Scan for the cell matching the given text and deliver its [X, Y] coordinate at center. 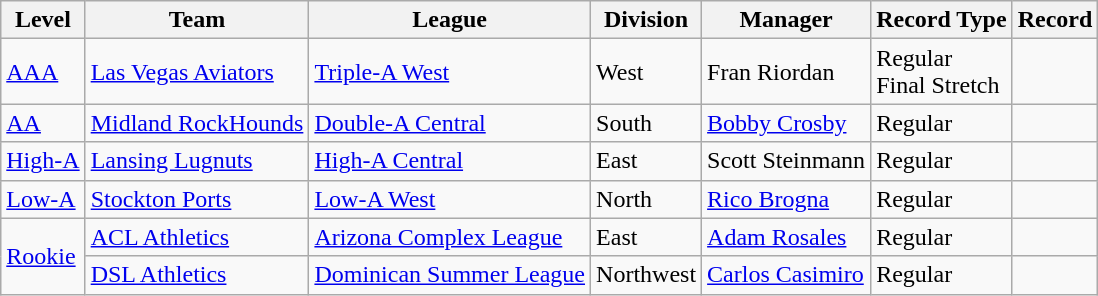
Scott Steinmann [786, 161]
Triple-A West [450, 72]
South [646, 123]
Manager [786, 20]
Midland RockHounds [197, 123]
League [450, 20]
Low-A [43, 199]
Level [43, 20]
Arizona Complex League [450, 237]
Adam Rosales [786, 237]
High-A [43, 161]
Rookie [43, 256]
West [646, 72]
DSL Athletics [197, 275]
Stockton Ports [197, 199]
AAA [43, 72]
Record Type [942, 20]
High-A Central [450, 161]
Team [197, 20]
Bobby Crosby [786, 123]
Low-A West [450, 199]
Northwest [646, 275]
ACL Athletics [197, 237]
Las Vegas Aviators [197, 72]
Dominican Summer League [450, 275]
Regular Final Stretch [942, 72]
Lansing Lugnuts [197, 161]
Record [1055, 20]
Division [646, 20]
Double-A Central [450, 123]
AA [43, 123]
North [646, 199]
Fran Riordan [786, 72]
Carlos Casimiro [786, 275]
Rico Brogna [786, 199]
